Scan for the cell matching the given text and deliver its [X, Y] coordinate at center. 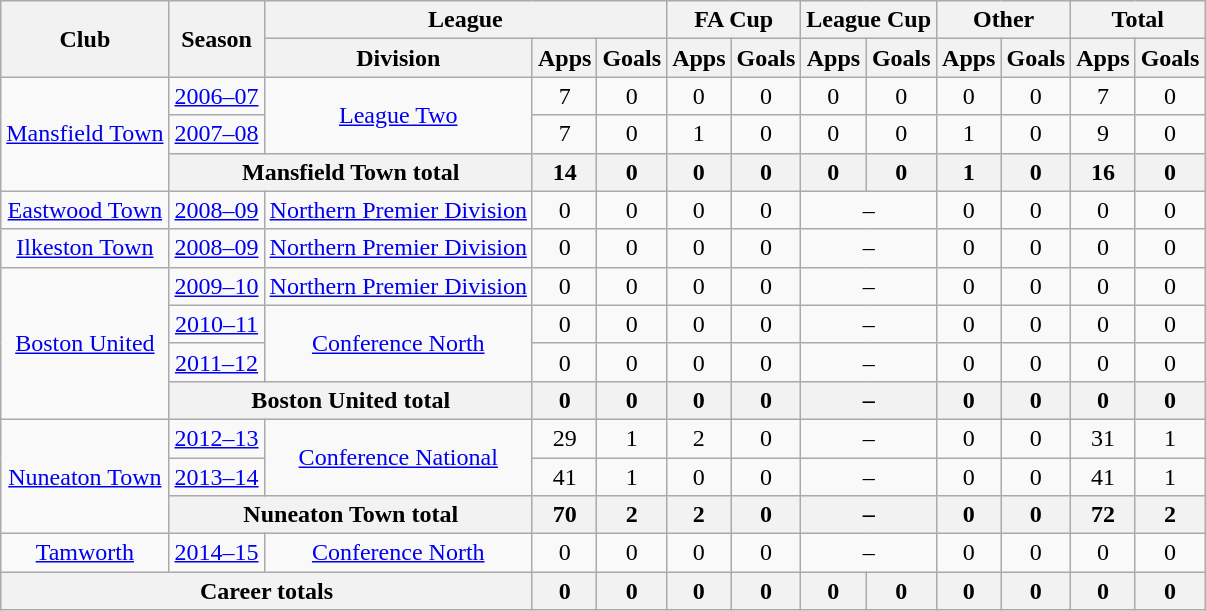
72 [1103, 515]
16 [1103, 172]
Mansfield Town [85, 134]
2007–08 [216, 134]
League [466, 20]
2012–13 [216, 438]
Tamworth [85, 553]
Total [1138, 20]
2006–07 [216, 96]
Boston United [85, 343]
Ilkeston Town [85, 248]
Career totals [267, 591]
70 [564, 515]
2013–14 [216, 477]
Boston United total [350, 400]
31 [1103, 438]
2009–10 [216, 286]
Eastwood Town [85, 210]
Conference National [398, 457]
Nuneaton Town total [350, 515]
Other [1004, 20]
Division [398, 58]
9 [1103, 134]
Club [85, 39]
2010–11 [216, 324]
Nuneaton Town [85, 476]
29 [564, 438]
2014–15 [216, 553]
Season [216, 39]
2011–12 [216, 362]
FA Cup [734, 20]
14 [564, 172]
League Two [398, 115]
League Cup [869, 20]
Mansfield Town total [350, 172]
